Locate the cell with the specified text and output its [x, y] center coordinate. 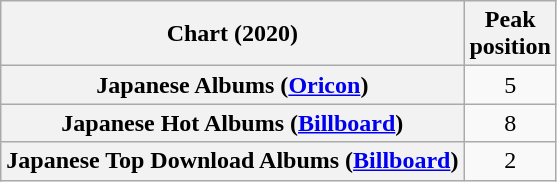
8 [510, 123]
Peak position [510, 34]
2 [510, 161]
Japanese Hot Albums (Billboard) [232, 123]
Japanese Albums (Oricon) [232, 85]
5 [510, 85]
Japanese Top Download Albums (Billboard) [232, 161]
Chart (2020) [232, 34]
